Locate the cell with the specified text and output its [X, Y] center coordinate. 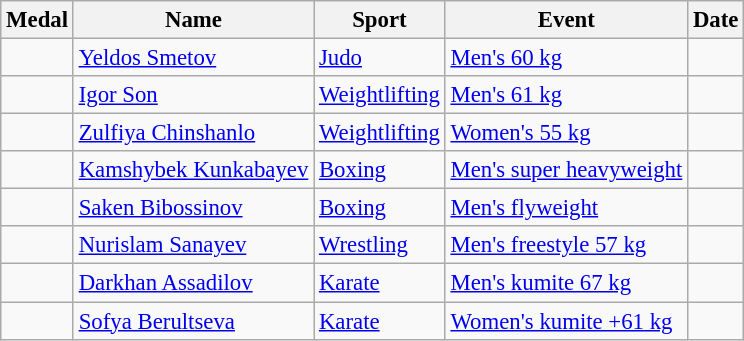
Women's 55 kg [566, 133]
Date [716, 20]
Zulfiya Chinshanlo [193, 133]
Igor Son [193, 95]
Medal [38, 20]
Kamshybek Kunkabayev [193, 170]
Men's 60 kg [566, 58]
Judo [380, 58]
Sofya Berultseva [193, 321]
Women's kumite +61 kg [566, 321]
Men's kumite 67 kg [566, 283]
Men's flyweight [566, 208]
Saken Bibossinov [193, 208]
Sport [380, 20]
Men's 61 kg [566, 95]
Wrestling [380, 245]
Event [566, 20]
Darkhan Assadilov [193, 283]
Men's super heavyweight [566, 170]
Men's freestyle 57 kg [566, 245]
Yeldos Smetov [193, 58]
Name [193, 20]
Nurislam Sanayev [193, 245]
